For the text-containing cell, return its midpoint in (X, Y) coordinate format. 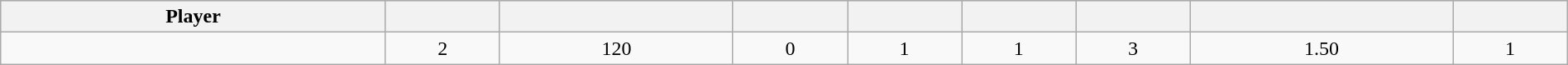
2 (442, 48)
1.50 (1322, 48)
Player (194, 17)
0 (790, 48)
3 (1133, 48)
120 (616, 48)
